Find where the given text appears and provide that cell's center as (x, y) coordinate. 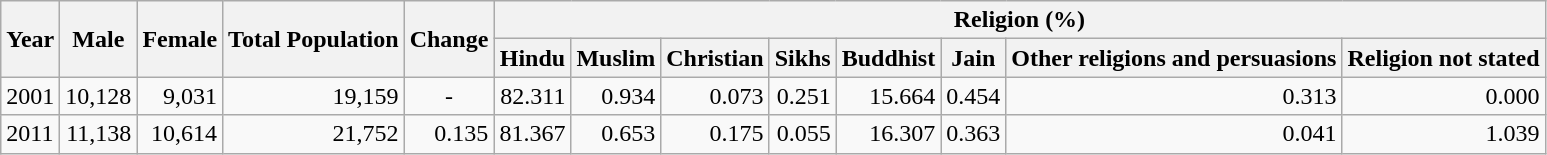
Male (98, 39)
0.055 (802, 134)
19,159 (314, 96)
Hindu (532, 58)
Change (449, 39)
9,031 (180, 96)
Religion (%) (1020, 20)
2011 (30, 134)
Christian (715, 58)
2001 (30, 96)
10,614 (180, 134)
15.664 (888, 96)
Jain (974, 58)
82.311 (532, 96)
0.934 (616, 96)
0.363 (974, 134)
0.175 (715, 134)
Religion not stated (1444, 58)
Total Population (314, 39)
Buddhist (888, 58)
1.039 (1444, 134)
Female (180, 39)
0.135 (449, 134)
0.653 (616, 134)
Year (30, 39)
21,752 (314, 134)
16.307 (888, 134)
0.041 (1174, 134)
- (449, 96)
0.000 (1444, 96)
0.073 (715, 96)
10,128 (98, 96)
81.367 (532, 134)
Muslim (616, 58)
0.251 (802, 96)
0.313 (1174, 96)
Sikhs (802, 58)
11,138 (98, 134)
Other religions and persuasions (1174, 58)
0.454 (974, 96)
